Provide the (x, y) coordinate of the cell's center where the given text is located.  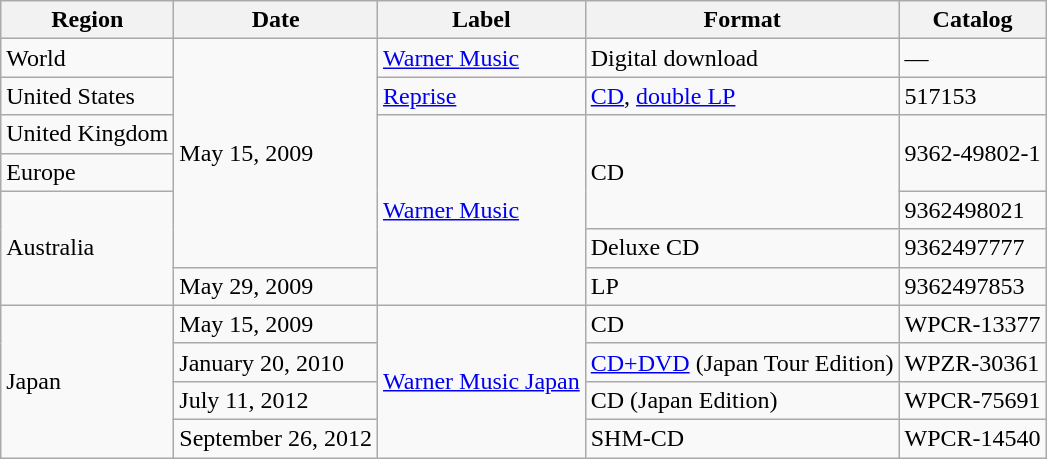
9362497777 (972, 248)
9362498021 (972, 210)
Label (482, 20)
Deluxe CD (742, 248)
CD+DVD (Japan Tour Edition) (742, 362)
Warner Music Japan (482, 381)
9362-49802-1 (972, 153)
World (88, 58)
United Kingdom (88, 134)
WPZR-30361 (972, 362)
January 20, 2010 (276, 362)
— (972, 58)
Australia (88, 248)
United States (88, 96)
WPCR-75691 (972, 400)
Japan (88, 381)
SHM-CD (742, 438)
CD, double LP (742, 96)
Europe (88, 172)
WPCR-14540 (972, 438)
July 11, 2012 (276, 400)
WPCR-13377 (972, 324)
September 26, 2012 (276, 438)
CD (Japan Edition) (742, 400)
Region (88, 20)
9362497853 (972, 286)
Format (742, 20)
Reprise (482, 96)
Digital download (742, 58)
May 29, 2009 (276, 286)
Catalog (972, 20)
517153 (972, 96)
LP (742, 286)
Date (276, 20)
